From the cell containing the given text, extract its center point as (x, y) coordinate. 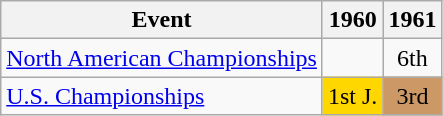
U.S. Championships (162, 96)
North American Championships (162, 58)
3rd (412, 96)
6th (412, 58)
Event (162, 20)
1960 (352, 20)
1st J. (352, 96)
1961 (412, 20)
